Pinpoint the cell where the given text exists, returning its (x, y) midpoint coordinate. 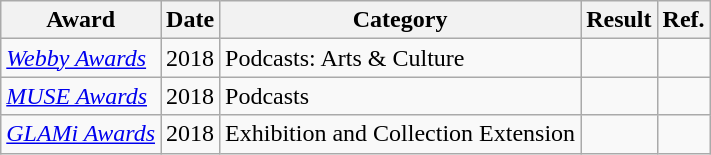
GLAMi Awards (81, 134)
Result (619, 20)
Category (400, 20)
Ref. (684, 20)
Date (190, 20)
Webby Awards (81, 58)
Podcasts (400, 96)
MUSE Awards (81, 96)
Award (81, 20)
Exhibition and Collection Extension (400, 134)
Podcasts: Arts & Culture (400, 58)
